Return the [x, y] coordinate for the center point of the cell that contains the specified text.  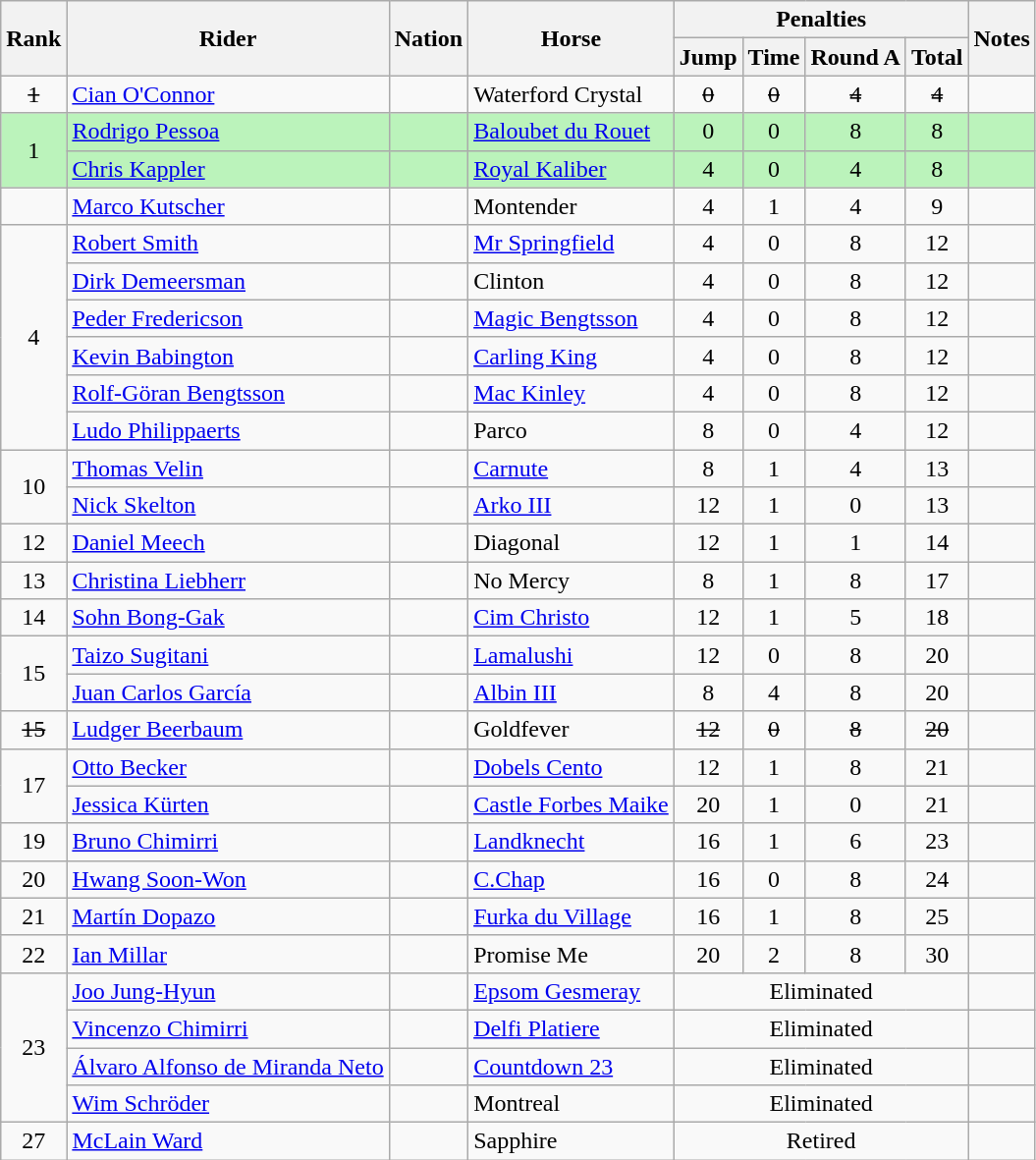
Royal Kaliber [572, 169]
Wim Schröder [228, 1104]
Notes [1002, 38]
Carling King [572, 356]
Montreal [572, 1104]
Mr Springfield [572, 244]
Epsom Gesmeray [572, 991]
Clinton [572, 281]
Diagonal [572, 543]
Cim Christo [572, 618]
Montender [572, 206]
Landknecht [572, 842]
Marco Kutscher [228, 206]
Peder Fredericson [228, 318]
Countdown 23 [572, 1066]
Dirk Demeersman [228, 281]
Waterford Crystal [572, 94]
18 [937, 618]
Baloubet du Rouet [572, 132]
Promise Me [572, 954]
30 [937, 954]
Joo Jung-Hyun [228, 991]
Mac Kinley [572, 393]
Nick Skelton [228, 506]
Sapphire [572, 1141]
Carnute [572, 469]
Cian O'Connor [228, 94]
Magic Bengtsson [572, 318]
Bruno Chimirri [228, 842]
Arko III [572, 506]
Hwang Soon-Won [228, 879]
Delfi Platiere [572, 1028]
6 [855, 842]
Sohn Bong-Gak [228, 618]
Parco [572, 430]
Taizo Sugitani [228, 655]
Nation [428, 38]
Christina Liebherr [228, 580]
Thomas Velin [228, 469]
5 [855, 618]
24 [937, 879]
Retired [821, 1141]
Rolf-Göran Bengtsson [228, 393]
2 [774, 954]
Rodrigo Pessoa [228, 132]
9 [937, 206]
Dobels Cento [572, 767]
Daniel Meech [228, 543]
McLain Ward [228, 1141]
Horse [572, 38]
Chris Kappler [228, 169]
Rank [33, 38]
Round A [855, 57]
19 [33, 842]
Jessica Kürten [228, 804]
Lamalushi [572, 655]
Robert Smith [228, 244]
Juan Carlos García [228, 692]
Otto Becker [228, 767]
C.Chap [572, 879]
Ludo Philippaerts [228, 430]
27 [33, 1141]
Castle Forbes Maike [572, 804]
No Mercy [572, 580]
Álvaro Alfonso de Miranda Neto [228, 1066]
Ludger Beerbaum [228, 730]
Total [937, 57]
Time [774, 57]
Vincenzo Chimirri [228, 1028]
Furka du Village [572, 916]
Penalties [821, 20]
25 [937, 916]
Rider [228, 38]
10 [33, 487]
Ian Millar [228, 954]
22 [33, 954]
Goldfever [572, 730]
Martín Dopazo [228, 916]
Jump [708, 57]
Kevin Babington [228, 356]
Albin III [572, 692]
